Capture the cell that displays the provided text and extract its [X, Y] central coordinate. 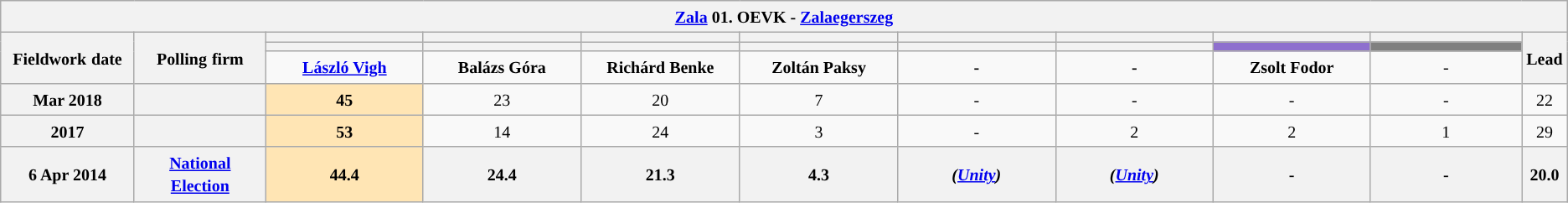
23 [502, 99]
Lead [1545, 58]
14 [502, 131]
Zoltán Paksy [818, 67]
53 [344, 131]
Balázs Góra [502, 67]
Fieldwork date [67, 58]
24 [660, 131]
20 [660, 99]
Zsolt Fodor [1292, 67]
22 [1545, 99]
21.3 [660, 174]
29 [1545, 131]
24.4 [502, 174]
László Vigh [344, 67]
44.4 [344, 174]
National Election [199, 174]
Mar 2018 [67, 99]
3 [818, 131]
Richárd Benke [660, 67]
6 Apr 2014 [67, 174]
2017 [67, 131]
Zala 01. OEVK - Zalaegerszeg [784, 17]
45 [344, 99]
1 [1446, 131]
4.3 [818, 174]
7 [818, 99]
20.0 [1545, 174]
Polling firm [199, 58]
